Output the [X, Y] coordinate of the center of the cell containing the given text.  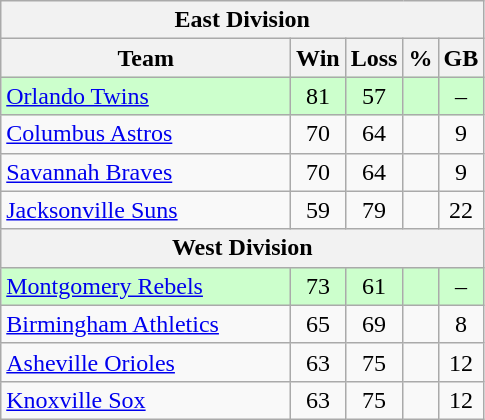
57 [374, 96]
Asheville Orioles [146, 362]
79 [374, 210]
81 [318, 96]
73 [318, 286]
Loss [374, 58]
Jacksonville Suns [146, 210]
22 [461, 210]
Columbus Astros [146, 134]
East Division [242, 20]
Knoxville Sox [146, 400]
69 [374, 324]
% [420, 58]
Win [318, 58]
Orlando Twins [146, 96]
West Division [242, 248]
GB [461, 58]
Montgomery Rebels [146, 286]
65 [318, 324]
61 [374, 286]
Birmingham Athletics [146, 324]
Savannah Braves [146, 172]
59 [318, 210]
Team [146, 58]
8 [461, 324]
